Scan for the cell matching the given text and deliver its [X, Y] coordinate at center. 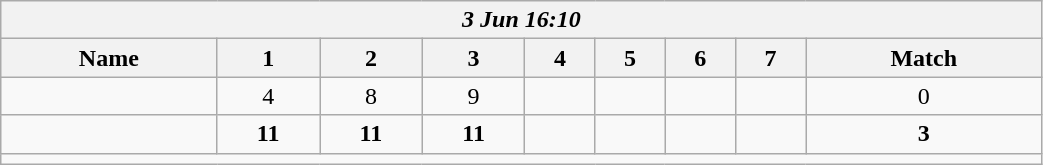
6 [700, 58]
2 [372, 58]
Match [924, 58]
8 [372, 96]
9 [474, 96]
1 [268, 58]
3 Jun 16:10 [522, 20]
Name [109, 58]
7 [770, 58]
0 [924, 96]
5 [630, 58]
